Determine the [x, y] coordinate at the center of the cell enclosing the given text.  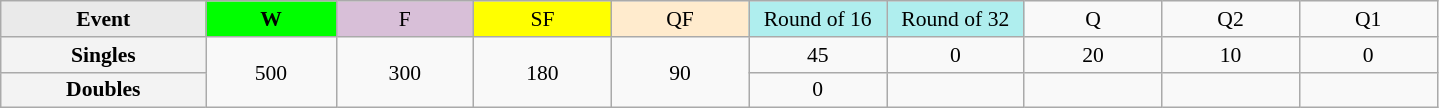
F [405, 19]
Round of 32 [955, 19]
500 [271, 72]
QF [680, 19]
Round of 16 [818, 19]
Q [1093, 19]
10 [1231, 55]
90 [680, 72]
Doubles [104, 90]
Singles [104, 55]
SF [543, 19]
45 [818, 55]
180 [543, 72]
W [271, 19]
20 [1093, 55]
Q1 [1368, 19]
300 [405, 72]
Event [104, 19]
Q2 [1231, 19]
